From the cell containing the given text, extract its center point as [X, Y] coordinate. 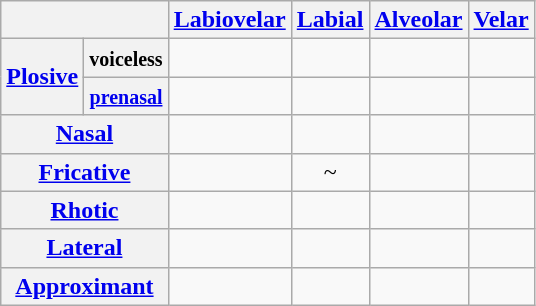
Lateral [84, 248]
Velar [501, 20]
~ [330, 172]
Fricative [84, 172]
voiceless [126, 58]
Approximant [84, 286]
Labial [330, 20]
Alveolar [418, 20]
Plosive [42, 77]
Rhotic [84, 210]
Nasal [84, 134]
Labiovelar [230, 20]
prenasal [126, 96]
